Extract the [X, Y] coordinate from the center of the cell holding the provided text.  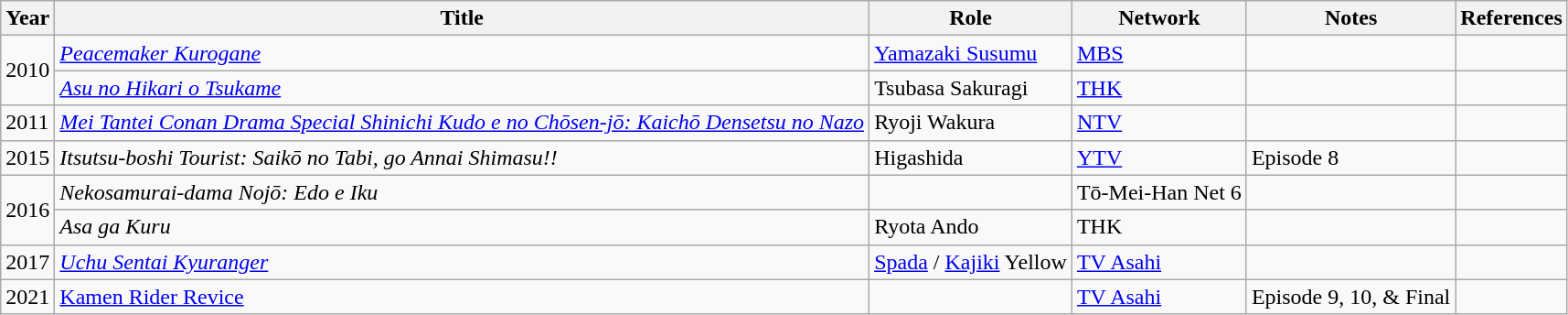
References [1512, 18]
Asa ga Kuru [463, 227]
2011 [27, 123]
YTV [1159, 157]
MBS [1159, 53]
Network [1159, 18]
Role [971, 18]
Ryoji Wakura [971, 123]
Asu no Hikari o Tsukame [463, 88]
Mei Tantei Conan Drama Special Shinichi Kudo e no Chōsen-jō: Kaichō Densetsu no Nazo [463, 123]
Nekosamurai-dama Nojō: Edo e Iku [463, 192]
Title [463, 18]
2015 [27, 157]
2010 [27, 71]
Yamazaki Susumu [971, 53]
Peacemaker Kurogane [463, 53]
Uchu Sentai Kyuranger [463, 262]
Itsutsu-boshi Tourist: Saikō no Tabi, go Annai Shimasu!! [463, 157]
Tsubasa Sakuragi [971, 88]
Spada / Kajiki Yellow [971, 262]
Ryota Ando [971, 227]
NTV [1159, 123]
Kamen Rider Revice [463, 297]
Episode 9, 10, & Final [1350, 297]
2017 [27, 262]
Notes [1350, 18]
2021 [27, 297]
2016 [27, 210]
Higashida [971, 157]
Episode 8 [1350, 157]
Tō-Mei-Han Net 6 [1159, 192]
Year [27, 18]
